Return [X, Y] of the center of cell containing provided text 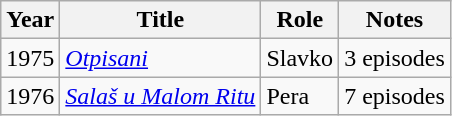
Slavko [300, 58]
Year [30, 20]
3 episodes [395, 58]
7 episodes [395, 96]
1976 [30, 96]
Otpisani [160, 58]
Salaš u Malom Ritu [160, 96]
Pera [300, 96]
Notes [395, 20]
Role [300, 20]
1975 [30, 58]
Title [160, 20]
